Find where the given text appears and provide that cell's center as (x, y) coordinate. 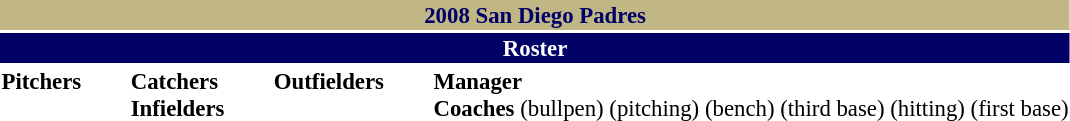
2008 San Diego Padres (535, 15)
Roster (535, 48)
